Return (x, y) of the center of cell containing provided text 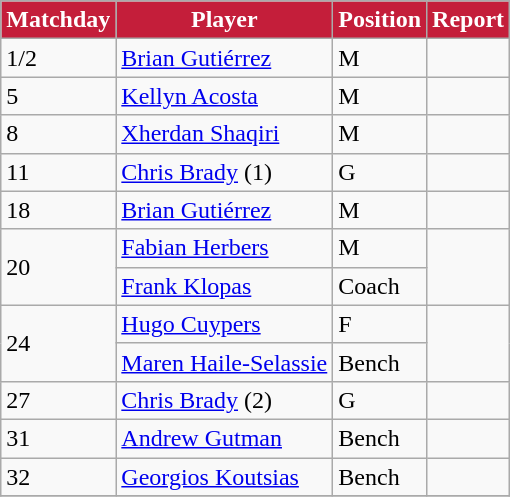
Chris Brady (2) (224, 400)
Fabian Herbers (224, 248)
F (380, 324)
Xherdan Shaqiri (224, 134)
Report (468, 20)
Hugo Cuypers (224, 324)
32 (58, 477)
Frank Klopas (224, 286)
24 (58, 343)
20 (58, 267)
Kellyn Acosta (224, 96)
11 (58, 172)
Chris Brady (1) (224, 172)
27 (58, 400)
Maren Haile-Selassie (224, 362)
Player (224, 20)
Andrew Gutman (224, 438)
8 (58, 134)
Georgios Koutsias (224, 477)
18 (58, 210)
31 (58, 438)
5 (58, 96)
1/2 (58, 58)
Coach (380, 286)
Position (380, 20)
Matchday (58, 20)
